Pinpoint the cell where the given text exists, returning its (X, Y) midpoint coordinate. 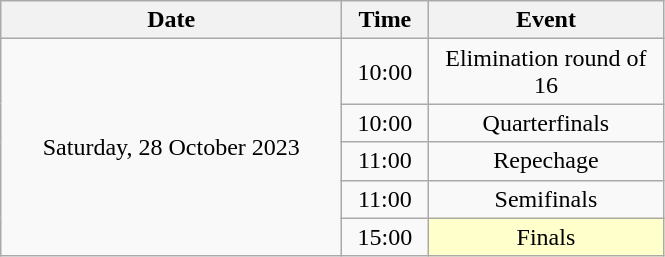
Time (385, 20)
Repechage (546, 161)
Elimination round of 16 (546, 72)
Finals (546, 237)
15:00 (385, 237)
Quarterfinals (546, 123)
Semifinals (546, 199)
Date (172, 20)
Saturday, 28 October 2023 (172, 148)
Event (546, 20)
